Output the (X, Y) coordinate of the center of the cell containing the given text.  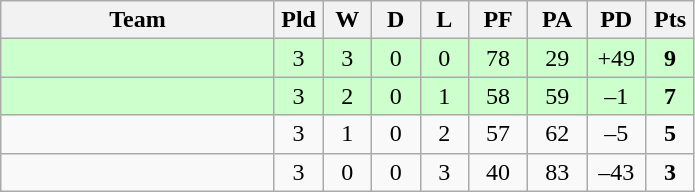
7 (670, 96)
5 (670, 134)
83 (558, 172)
–5 (616, 134)
PF (498, 20)
+49 (616, 58)
29 (558, 58)
–1 (616, 96)
40 (498, 172)
62 (558, 134)
PA (558, 20)
D (396, 20)
–43 (616, 172)
57 (498, 134)
W (348, 20)
PD (616, 20)
Pts (670, 20)
Team (138, 20)
9 (670, 58)
59 (558, 96)
L (444, 20)
58 (498, 96)
Pld (298, 20)
78 (498, 58)
